Return (x, y) of the center of cell containing provided text 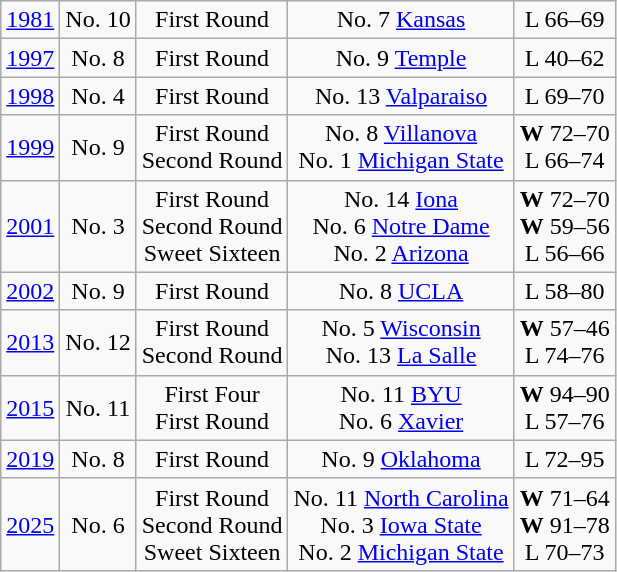
2025 (30, 524)
L 72–95 (564, 459)
No. 8 UCLA (401, 291)
No. 5 WisconsinNo. 13 La Salle (401, 342)
No. 11 (98, 408)
1997 (30, 58)
2019 (30, 459)
2013 (30, 342)
No. 9 Oklahoma (401, 459)
L 58–80 (564, 291)
W 72–70L 66–74 (564, 148)
No. 9 Temple (401, 58)
No. 3 (98, 226)
No. 4 (98, 96)
1998 (30, 96)
First FourFirst Round (212, 408)
No. 11 North Carolina No. 3 Iowa StateNo. 2 Michigan State (401, 524)
2015 (30, 408)
No. 12 (98, 342)
2002 (30, 291)
1999 (30, 148)
W 57–46L 74–76 (564, 342)
No. 7 Kansas (401, 20)
L 40–62 (564, 58)
L 69–70 (564, 96)
1981 (30, 20)
L 66–69 (564, 20)
W 72–70W 59–56L 56–66 (564, 226)
No. 6 (98, 524)
No. 14 IonaNo. 6 Notre DameNo. 2 Arizona (401, 226)
W 94–90L 57–76 (564, 408)
No. 11 BYUNo. 6 Xavier (401, 408)
No. 10 (98, 20)
2001 (30, 226)
No. 8 VillanovaNo. 1 Michigan State (401, 148)
No. 13 Valparaiso (401, 96)
W 71–64W 91–78L 70–73 (564, 524)
